Identify which cell holds the provided text, then report its [X, Y] central coordinate. 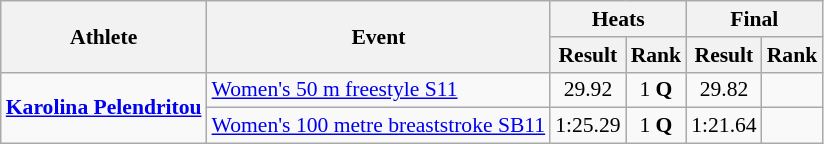
Final [754, 19]
Heats [618, 19]
Karolina Pelendritou [104, 108]
Women's 50 m freestyle S11 [379, 90]
Event [379, 36]
Women's 100 metre breaststroke SB11 [379, 126]
1:21.64 [724, 126]
29.82 [724, 90]
Athlete [104, 36]
29.92 [588, 90]
1:25.29 [588, 126]
